Search for the cell housing the specified text and yield its [X, Y] center coordinate. 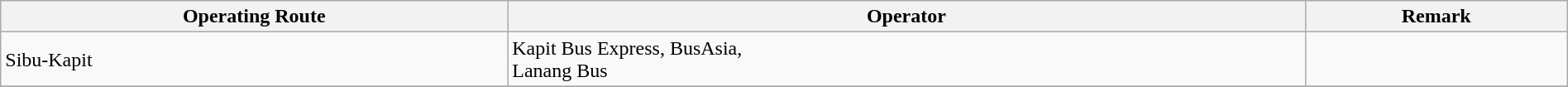
Operator [906, 17]
Sibu-Kapit [255, 60]
Remark [1436, 17]
Kapit Bus Express, BusAsia,Lanang Bus [906, 60]
Operating Route [255, 17]
